Pinpoint the cell where the given text exists, returning its (x, y) midpoint coordinate. 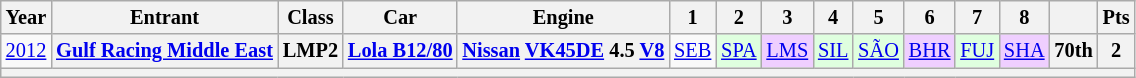
Gulf Racing Middle East (164, 51)
BHR (930, 51)
LMP2 (310, 51)
Pts (1116, 17)
7 (977, 17)
LMS (787, 51)
70th (1073, 51)
Lola B12/80 (400, 51)
Entrant (164, 17)
6 (930, 17)
8 (1024, 17)
4 (833, 17)
3 (787, 17)
Class (310, 17)
5 (878, 17)
SEB (692, 51)
SPA (738, 51)
SÃO (878, 51)
SHA (1024, 51)
Year (26, 17)
1 (692, 17)
SIL (833, 51)
FUJ (977, 51)
2012 (26, 51)
Engine (563, 17)
Car (400, 17)
Nissan VK45DE 4.5 V8 (563, 51)
